From the cell containing the given text, extract its center point as [x, y] coordinate. 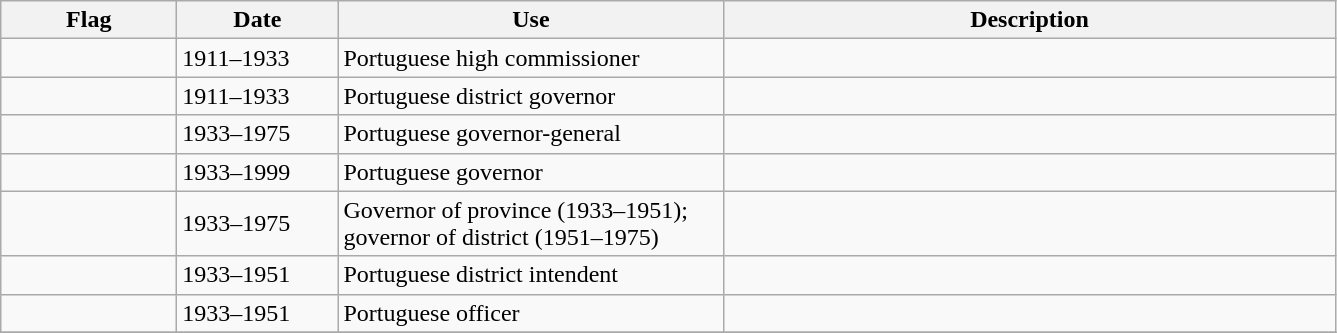
Use [531, 20]
Portuguese high commissioner [531, 58]
Governor of province (1933–1951); governor of district (1951–1975) [531, 224]
Portuguese governor [531, 172]
Date [258, 20]
1933–1999 [258, 172]
Portuguese district governor [531, 96]
Description [1030, 20]
Portuguese officer [531, 313]
Portuguese district intendent [531, 275]
Portuguese governor-general [531, 134]
Flag [89, 20]
